Scan for the cell matching the given text and deliver its (X, Y) coordinate at center. 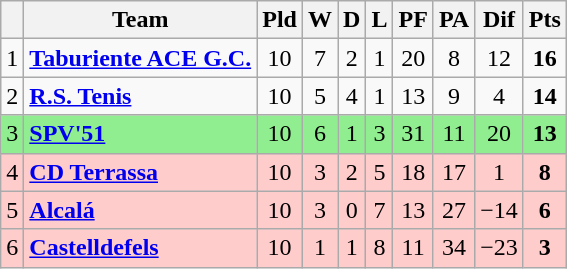
16 (544, 58)
SPV'51 (140, 134)
−23 (500, 248)
L (380, 20)
Castelldefels (140, 248)
W (320, 20)
0 (352, 210)
Team (140, 20)
9 (454, 96)
18 (413, 172)
12 (500, 58)
Pld (280, 20)
−14 (500, 210)
27 (454, 210)
R.S. Tenis (140, 96)
34 (454, 248)
Pts (544, 20)
Alcalá (140, 210)
31 (413, 134)
Dif (500, 20)
D (352, 20)
14 (544, 96)
17 (454, 172)
PF (413, 20)
PA (454, 20)
Taburiente ACE G.C. (140, 58)
CD Terrassa (140, 172)
